Search for the cell housing the specified text and yield its [x, y] center coordinate. 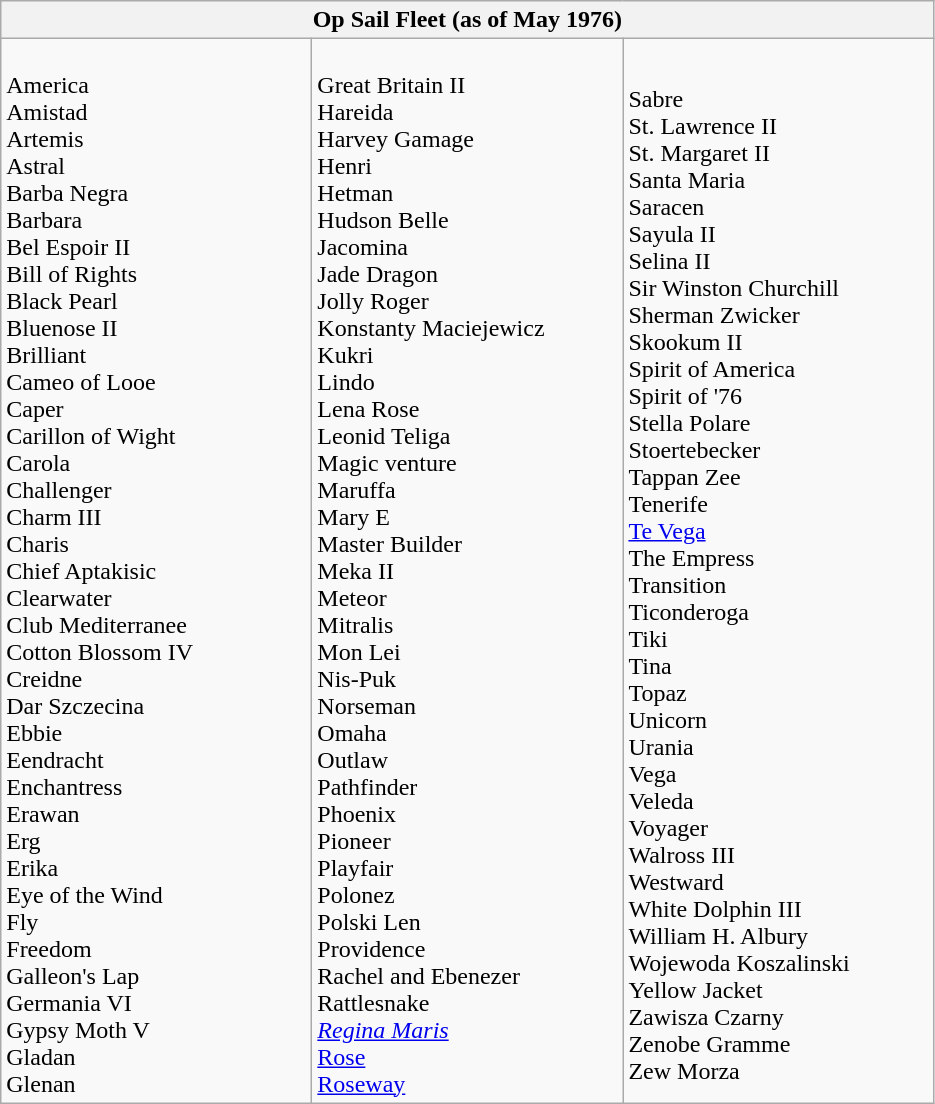
Op Sail Fleet (as of May 1976) [468, 20]
